Search for the cell housing the specified text and yield its [X, Y] center coordinate. 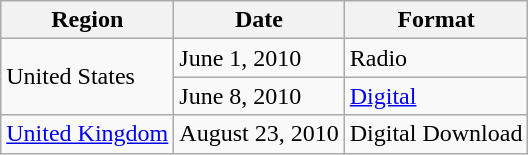
United Kingdom [88, 134]
June 1, 2010 [259, 58]
Region [88, 20]
Digital Download [436, 134]
Digital [436, 96]
August 23, 2010 [259, 134]
June 8, 2010 [259, 96]
United States [88, 77]
Radio [436, 58]
Date [259, 20]
Format [436, 20]
